From the cell containing the given text, extract its center point as (x, y) coordinate. 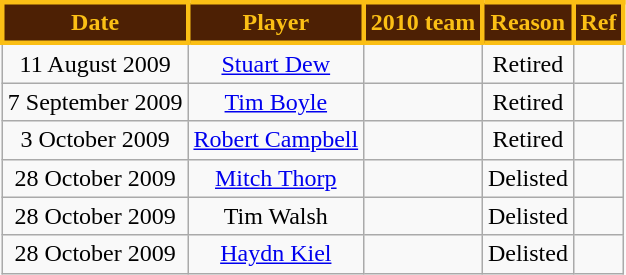
Reason (528, 22)
Date (95, 22)
3 October 2009 (95, 140)
Tim Walsh (276, 216)
Robert Campbell (276, 140)
Haydn Kiel (276, 254)
Mitch Thorp (276, 178)
Player (276, 22)
Stuart Dew (276, 63)
7 September 2009 (95, 102)
11 August 2009 (95, 63)
2010 team (424, 22)
Tim Boyle (276, 102)
Ref (598, 22)
